Output the (x, y) coordinate of the center of the cell containing the given text.  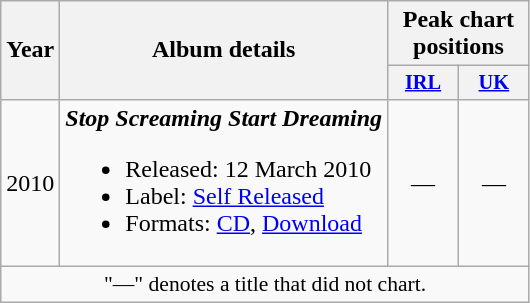
2010 (30, 182)
Peak chart positions (459, 34)
Stop Screaming Start DreamingReleased: 12 March 2010Label: Self ReleasedFormats: CD, Download (224, 182)
UK (494, 83)
IRL (424, 83)
Year (30, 50)
"—" denotes a title that did not chart. (266, 285)
Album details (224, 50)
